Provide the (X, Y) coordinate of the cell's center where the given text is located.  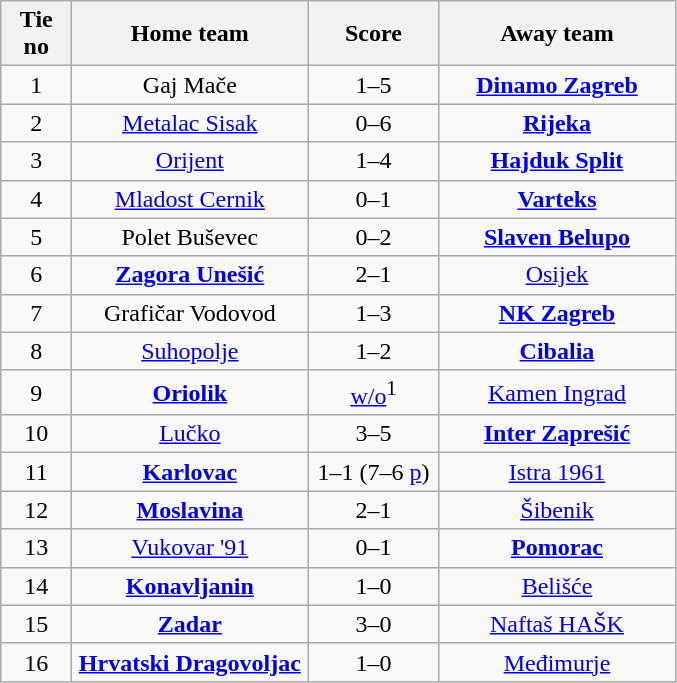
Moslavina (190, 510)
Oriolik (190, 392)
w/o1 (374, 392)
13 (36, 548)
Lučko (190, 434)
1–1 (7–6 p) (374, 472)
Gaj Mače (190, 85)
Dinamo Zagreb (557, 85)
3–0 (374, 624)
2 (36, 123)
Suhopolje (190, 351)
Zadar (190, 624)
1–5 (374, 85)
Pomorac (557, 548)
Polet Buševec (190, 237)
14 (36, 586)
Belišće (557, 586)
Hrvatski Dragovoljac (190, 662)
Orijent (190, 161)
1 (36, 85)
1–4 (374, 161)
Hajduk Split (557, 161)
16 (36, 662)
NK Zagreb (557, 313)
Zagora Unešić (190, 275)
3–5 (374, 434)
Naftaš HAŠK (557, 624)
4 (36, 199)
9 (36, 392)
0–6 (374, 123)
Tie no (36, 34)
Međimurje (557, 662)
Mladost Cernik (190, 199)
10 (36, 434)
Karlovac (190, 472)
6 (36, 275)
Vukovar '91 (190, 548)
Kamen Ingrad (557, 392)
Score (374, 34)
8 (36, 351)
Konavljanin (190, 586)
Metalac Sisak (190, 123)
Osijek (557, 275)
11 (36, 472)
Away team (557, 34)
3 (36, 161)
Varteks (557, 199)
1–3 (374, 313)
Rijeka (557, 123)
15 (36, 624)
Slaven Belupo (557, 237)
Šibenik (557, 510)
Home team (190, 34)
7 (36, 313)
1–2 (374, 351)
Inter Zaprešić (557, 434)
Cibalia (557, 351)
Istra 1961 (557, 472)
Grafičar Vodovod (190, 313)
5 (36, 237)
0–2 (374, 237)
12 (36, 510)
